Extract the [X, Y] coordinate from the center of the cell holding the provided text.  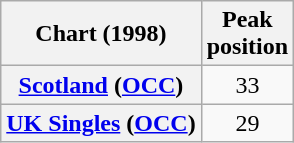
UK Singles (OCC) [101, 123]
Scotland (OCC) [101, 85]
29 [247, 123]
33 [247, 85]
Peakposition [247, 34]
Chart (1998) [101, 34]
